Locate the cell with the specified text and output its [X, Y] center coordinate. 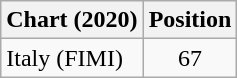
67 [190, 58]
Position [190, 20]
Italy (FIMI) [72, 58]
Chart (2020) [72, 20]
